Identify which cell holds the provided text, then report its (X, Y) central coordinate. 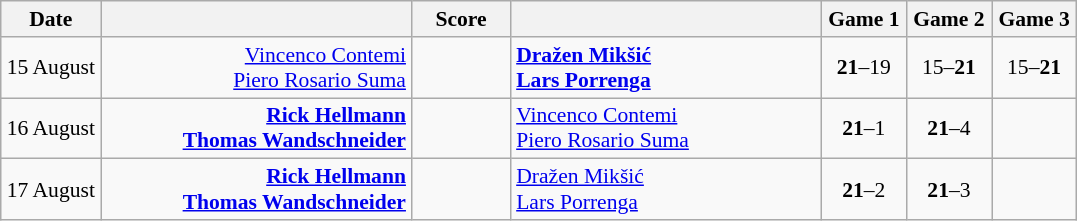
17 August (51, 190)
21–1 (864, 128)
21–4 (948, 128)
21–3 (948, 190)
Game 3 (1034, 19)
Score (461, 19)
21–19 (864, 68)
Game 1 (864, 19)
21–2 (864, 190)
15 August (51, 68)
16 August (51, 128)
Date (51, 19)
Game 2 (948, 19)
